Search for the cell housing the specified text and yield its [X, Y] center coordinate. 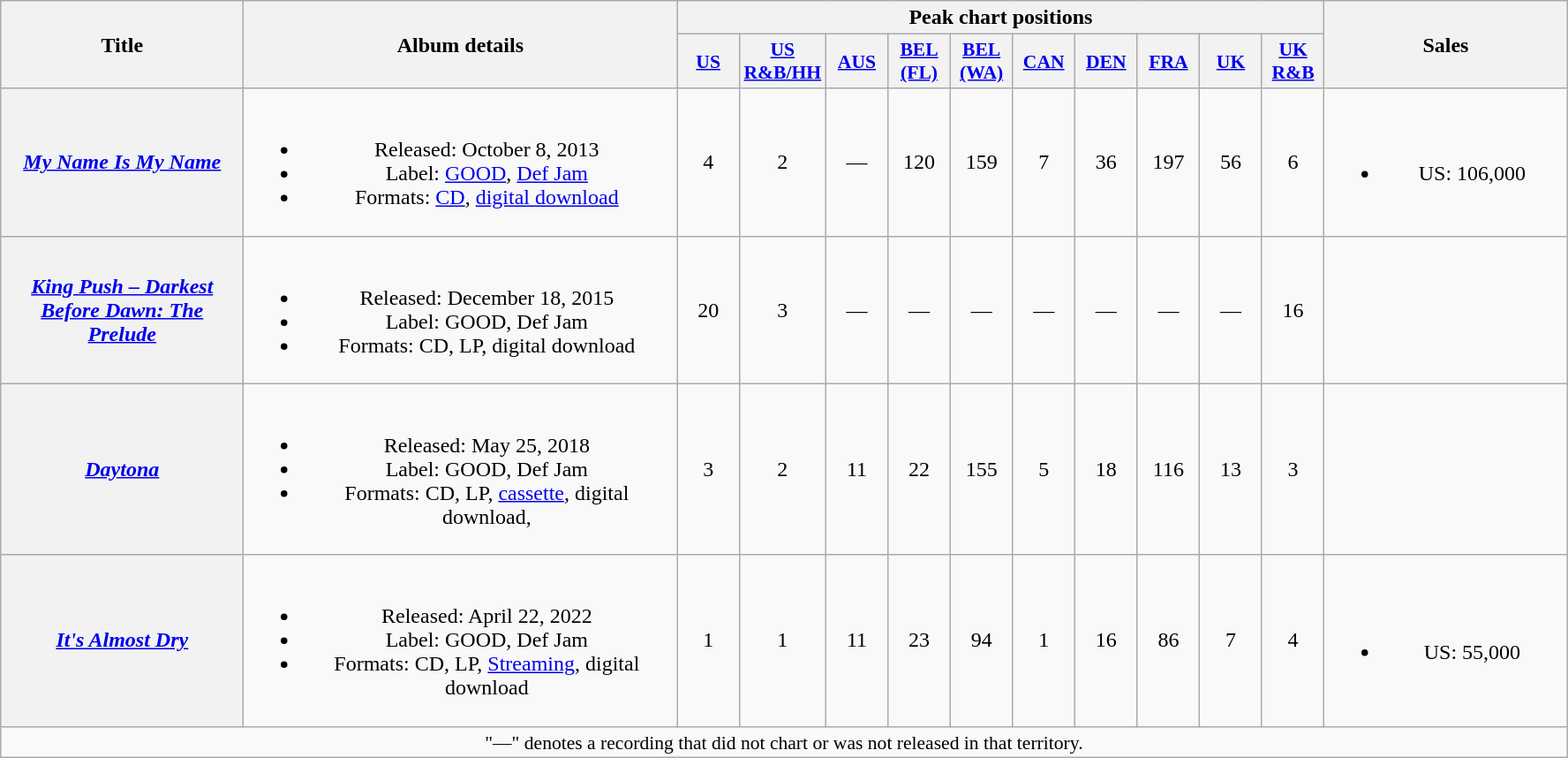
36 [1107, 163]
159 [982, 163]
94 [982, 641]
Released: May 25, 2018Label: GOOD, Def JamFormats: CD, LP, cassette, digital download, [461, 469]
USR&B/HH [782, 62]
US: 106,000 [1446, 163]
18 [1107, 469]
It's Almost Dry [122, 641]
BEL(FL) [920, 62]
5 [1044, 469]
DEN [1107, 62]
AUS [856, 62]
Released: April 22, 2022Label: GOOD, Def JamFormats: CD, LP, Streaming, digital download [461, 641]
CAN [1044, 62]
155 [982, 469]
US: 55,000 [1446, 641]
Daytona [122, 469]
86 [1169, 641]
Released: December 18, 2015Label: GOOD, Def JamFormats: CD, LP, digital download [461, 309]
6 [1293, 163]
FRA [1169, 62]
23 [920, 641]
Released: October 8, 2013Label: GOOD, Def JamFormats: CD, digital download [461, 163]
22 [920, 469]
King Push – Darkest Before Dawn: The Prelude [122, 309]
BEL(WA) [982, 62]
Title [122, 44]
Sales [1446, 44]
197 [1169, 163]
13 [1231, 469]
UK [1231, 62]
UKR&B [1293, 62]
20 [708, 309]
Peak chart positions [1001, 18]
120 [920, 163]
56 [1231, 163]
Album details [461, 44]
US [708, 62]
116 [1169, 469]
My Name Is My Name [122, 163]
"—" denotes a recording that did not chart or was not released in that territory. [784, 742]
